Locate the cell with the specified text and output its [X, Y] center coordinate. 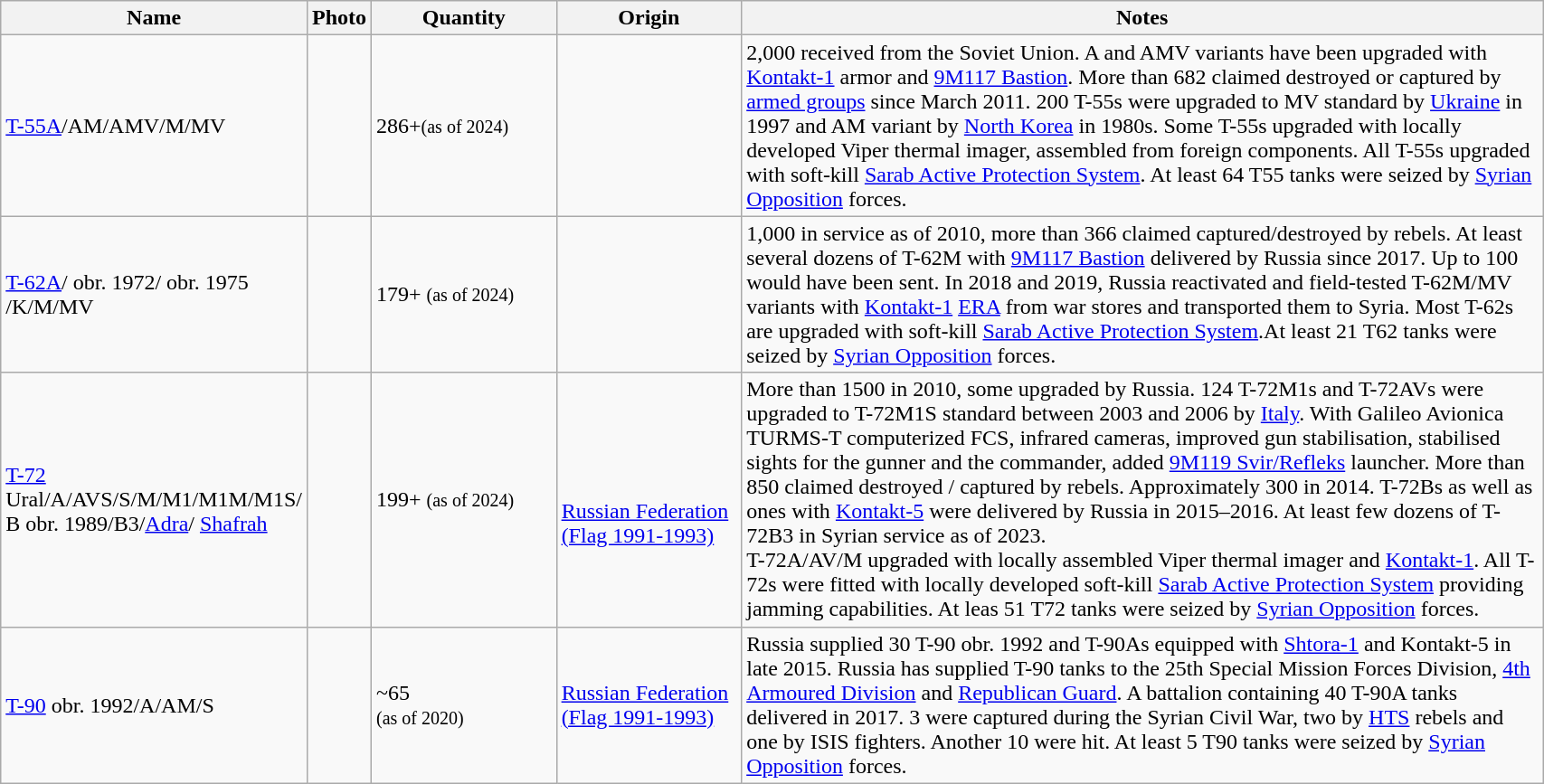
Quantity [465, 18]
Photo [338, 18]
199+ (as of 2024) [465, 499]
286+(as of 2024) [465, 126]
179+ (as of 2024) [465, 295]
Notes [1142, 18]
Origin [649, 18]
T-90 obr. 1992/A/AM/S [154, 705]
Name [154, 18]
T-55A/AM/AMV/M/MV [154, 126]
T-72 Ural/A/AVS/S/M/M1/M1M/M1S/ B obr. 1989/B3/Adra/ Shafrah [154, 499]
~65(as of 2020) [465, 705]
T-62A/ obr. 1972/ obr. 1975 /K/M/MV [154, 295]
